Identify which cell holds the provided text, then report its (x, y) central coordinate. 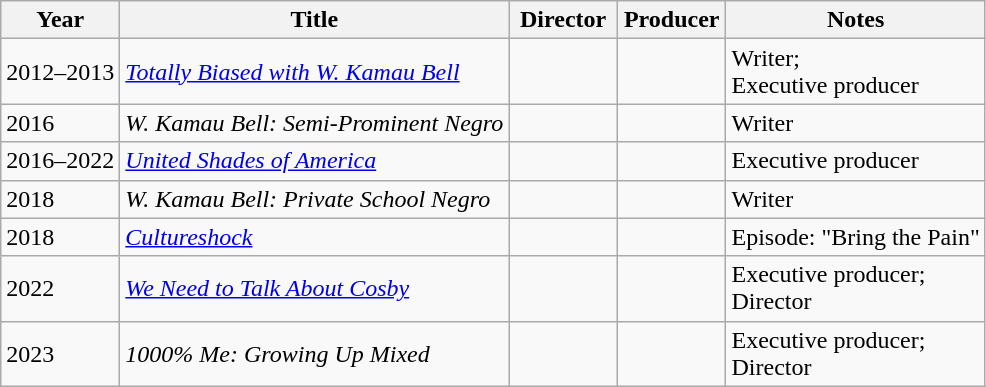
Episode: "Bring the Pain" (856, 237)
2022 (60, 288)
W. Kamau Bell: Private School Negro (314, 199)
Notes (856, 20)
Executive producer (856, 161)
Producer (672, 20)
Title (314, 20)
Writer;Executive producer (856, 72)
W. Kamau Bell: Semi-Prominent Negro (314, 123)
2016–2022 (60, 161)
Year (60, 20)
United Shades of America (314, 161)
2023 (60, 354)
2016 (60, 123)
Director (564, 20)
1000% Me: Growing Up Mixed (314, 354)
We Need to Talk About Cosby (314, 288)
Totally Biased with W. Kamau Bell (314, 72)
Cultureshock (314, 237)
2012–2013 (60, 72)
